Detect which cell encompasses the target text, then output its [x, y] center coordinate. 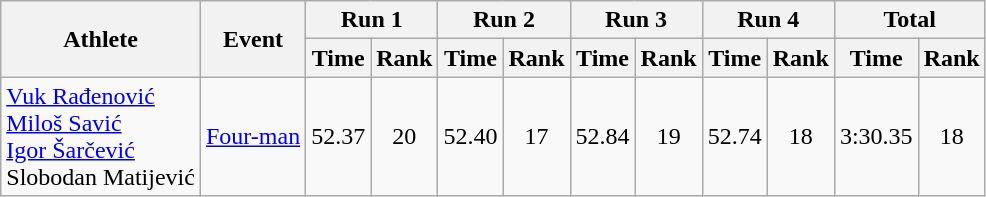
Run 2 [504, 20]
Run 3 [636, 20]
52.84 [602, 136]
20 [404, 136]
Vuk RađenovićMiloš SavićIgor ŠarčevićSlobodan Matijević [101, 136]
Run 1 [372, 20]
Four-man [252, 136]
52.37 [338, 136]
Athlete [101, 39]
Total [910, 20]
19 [668, 136]
17 [536, 136]
52.74 [734, 136]
3:30.35 [876, 136]
Event [252, 39]
52.40 [470, 136]
Run 4 [768, 20]
